From the cell containing the given text, extract its center point as (X, Y) coordinate. 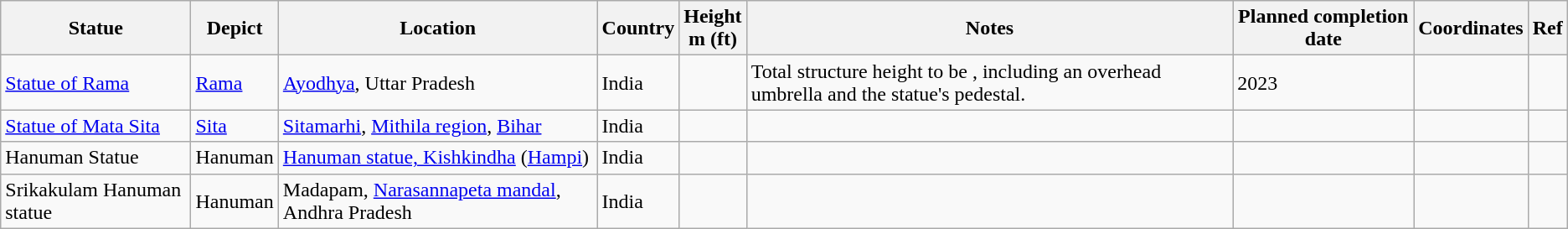
Statue of Rama (95, 82)
Statue (95, 29)
Depict (235, 29)
Statue of Mata Sita (95, 126)
Planned completion date (1323, 29)
Madapam, Narasannapeta mandal, Andhra Pradesh (437, 201)
Sita (235, 126)
Rama (235, 82)
Location (437, 29)
Sitamarhi, Mithila region, Bihar (437, 126)
2023 (1323, 82)
Ref (1548, 29)
Coordinates (1471, 29)
Hanuman statue, Kishkindha (Hampi) (437, 158)
Notes (990, 29)
Total structure height to be , including an overhead umbrella and the statue's pedestal. (990, 82)
Ayodhya, Uttar Pradesh (437, 82)
Hanuman Statue (95, 158)
Heightm (ft) (713, 29)
Country (638, 29)
Srikakulam Hanuman statue (95, 201)
